Scan for the cell matching the given text and deliver its [X, Y] coordinate at center. 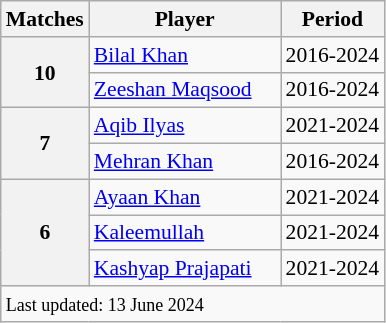
Bilal Khan [185, 55]
Aqib Ilyas [185, 126]
Kaleemullah [185, 233]
Matches [45, 19]
Mehran Khan [185, 162]
Player [185, 19]
Last updated: 13 June 2024 [192, 304]
Kashyap Prajapati [185, 269]
Ayaan Khan [185, 197]
7 [45, 144]
Zeeshan Maqsood [185, 90]
10 [45, 72]
6 [45, 232]
Period [333, 19]
